Return [x, y] of the center of cell containing provided text 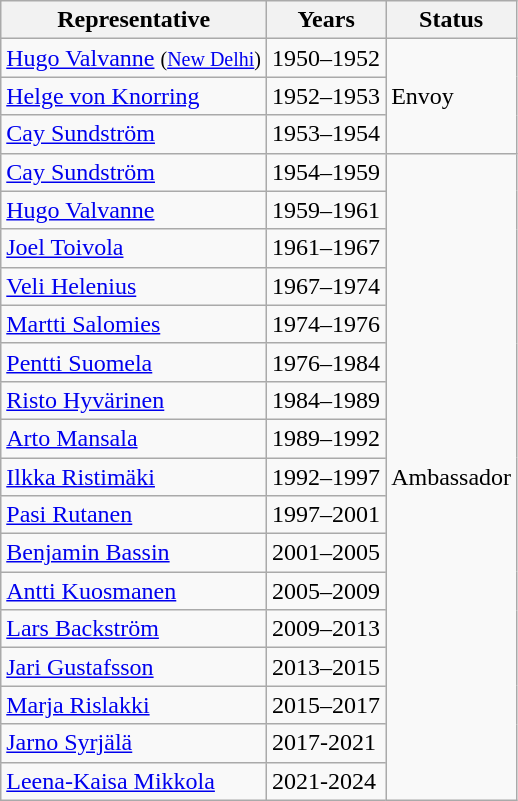
Pentti Suomela [134, 362]
Ilkka Ristimäki [134, 477]
Martti Salomies [134, 324]
Hugo Valvanne (New Delhi) [134, 58]
Antti Kuosmanen [134, 591]
1984–1989 [326, 400]
1992–1997 [326, 477]
Envoy [452, 96]
2001–2005 [326, 553]
1952–1953 [326, 96]
2005–2009 [326, 591]
1959–1961 [326, 210]
Joel Toivola [134, 248]
2013–2015 [326, 667]
Ambassador [452, 476]
2017-2021 [326, 743]
Leena-Kaisa Mikkola [134, 781]
Years [326, 20]
Pasi Rutanen [134, 515]
Arto Mansala [134, 438]
Marja Rislakki [134, 705]
1954–1959 [326, 172]
1950–1952 [326, 58]
Benjamin Bassin [134, 553]
Jarno Syrjälä [134, 743]
Risto Hyvärinen [134, 400]
1997–2001 [326, 515]
Veli Helenius [134, 286]
Helge von Knorring [134, 96]
Representative [134, 20]
Lars Backström [134, 629]
1974–1976 [326, 324]
1953–1954 [326, 134]
2015–2017 [326, 705]
2009–2013 [326, 629]
2021-2024 [326, 781]
1989–1992 [326, 438]
Status [452, 20]
1967–1974 [326, 286]
Jari Gustafsson [134, 667]
Hugo Valvanne [134, 210]
1961–1967 [326, 248]
1976–1984 [326, 362]
